Extract the (X, Y) coordinate from the center of the cell holding the provided text.  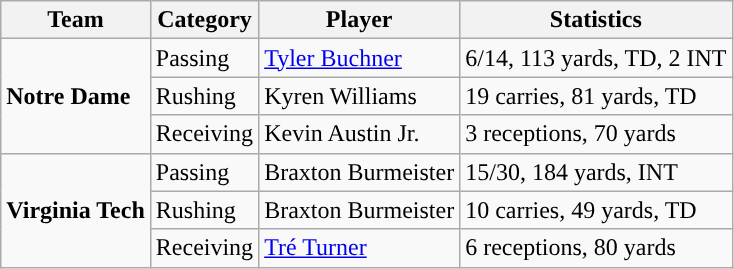
Statistics (596, 20)
Virginia Tech (76, 210)
Notre Dame (76, 96)
10 carries, 49 yards, TD (596, 210)
6 receptions, 80 yards (596, 248)
Team (76, 20)
Tyler Buchner (360, 58)
6/14, 113 yards, TD, 2 INT (596, 58)
Player (360, 20)
Kyren Williams (360, 96)
Category (204, 20)
Tré Turner (360, 248)
19 carries, 81 yards, TD (596, 96)
Kevin Austin Jr. (360, 134)
3 receptions, 70 yards (596, 134)
15/30, 184 yards, INT (596, 172)
